Identify which cell holds the provided text, then report its (X, Y) central coordinate. 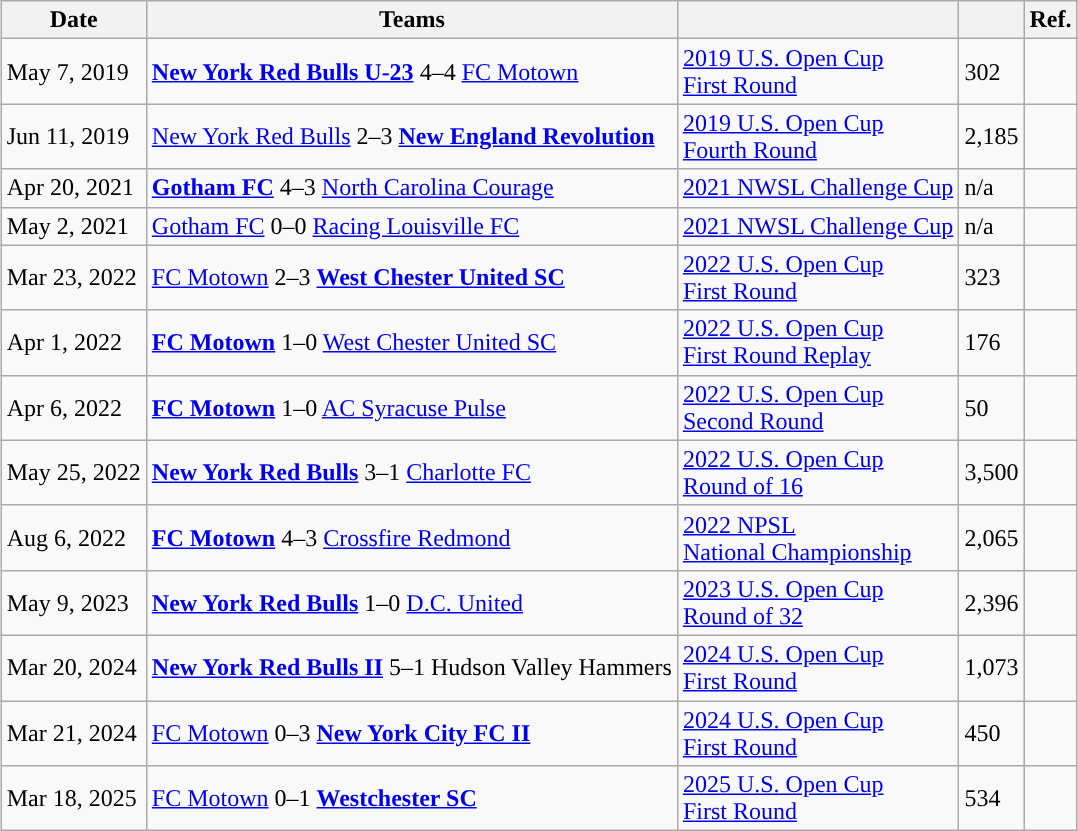
FC Motown 0–1 Westchester SC (412, 798)
176 (992, 342)
May 9, 2023 (74, 602)
2022 U.S. Open CupFirst Round Replay (818, 342)
Mar 23, 2022 (74, 278)
May 7, 2019 (74, 72)
Aug 6, 2022 (74, 538)
450 (992, 732)
2022 U.S. Open CupRound of 16 (818, 472)
2025 U.S. Open CupFirst Round (818, 798)
Mar 21, 2024 (74, 732)
2,185 (992, 136)
2022 NPSLNational Championship (818, 538)
FC Motown 4–3 Crossfire Redmond (412, 538)
New York Red Bulls 3–1 Charlotte FC (412, 472)
May 25, 2022 (74, 472)
2,065 (992, 538)
May 2, 2021 (74, 226)
FC Motown 2–3 West Chester United SC (412, 278)
2019 U.S. Open CupFirst Round (818, 72)
Apr 1, 2022 (74, 342)
50 (992, 408)
302 (992, 72)
Date (74, 20)
323 (992, 278)
3,500 (992, 472)
New York Red Bulls U-23 4–4 FC Motown (412, 72)
New York Red Bulls 2–3 New England Revolution (412, 136)
FC Motown 1–0 West Chester United SC (412, 342)
Mar 18, 2025 (74, 798)
FC Motown 1–0 AC Syracuse Pulse (412, 408)
2019 U.S. Open CupFourth Round (818, 136)
Apr 20, 2021 (74, 188)
2,396 (992, 602)
Gotham FC 4–3 North Carolina Courage (412, 188)
Gotham FC 0–0 Racing Louisville FC (412, 226)
2022 U.S. Open CupFirst Round (818, 278)
2022 U.S. Open CupSecond Round (818, 408)
Jun 11, 2019 (74, 136)
1,073 (992, 668)
Teams (412, 20)
534 (992, 798)
Apr 6, 2022 (74, 408)
New York Red Bulls 1–0 D.C. United (412, 602)
Ref. (1050, 20)
Mar 20, 2024 (74, 668)
New York Red Bulls II 5–1 Hudson Valley Hammers (412, 668)
FC Motown 0–3 New York City FC II (412, 732)
2023 U.S. Open CupRound of 32 (818, 602)
